From the cell containing the given text, extract its center point as (x, y) coordinate. 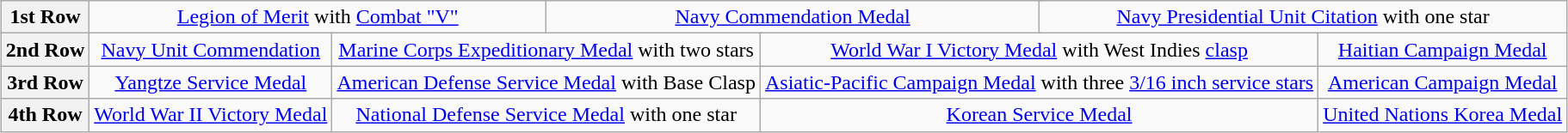
Korean Service Medal (1039, 115)
United Nations Korea Medal (1442, 115)
Navy Unit Commendation (211, 50)
Asiatic-Pacific Campaign Medal with three 3/16 inch service stars (1039, 82)
World War II Victory Medal (211, 115)
Navy Presidential Unit Citation with one star (1303, 17)
4th Row (45, 115)
Yangtze Service Medal (211, 82)
2nd Row (45, 50)
3rd Row (45, 82)
Marine Corps Expeditionary Medal with two stars (546, 50)
Navy Commendation Medal (793, 17)
American Defense Service Medal with Base Clasp (546, 82)
Legion of Merit with Combat "V" (318, 17)
1st Row (45, 17)
World War I Victory Medal with West Indies clasp (1039, 50)
National Defense Service Medal with one star (546, 115)
Haitian Campaign Medal (1442, 50)
American Campaign Medal (1442, 82)
